Find where the given text appears and provide that cell's center as (X, Y) coordinate. 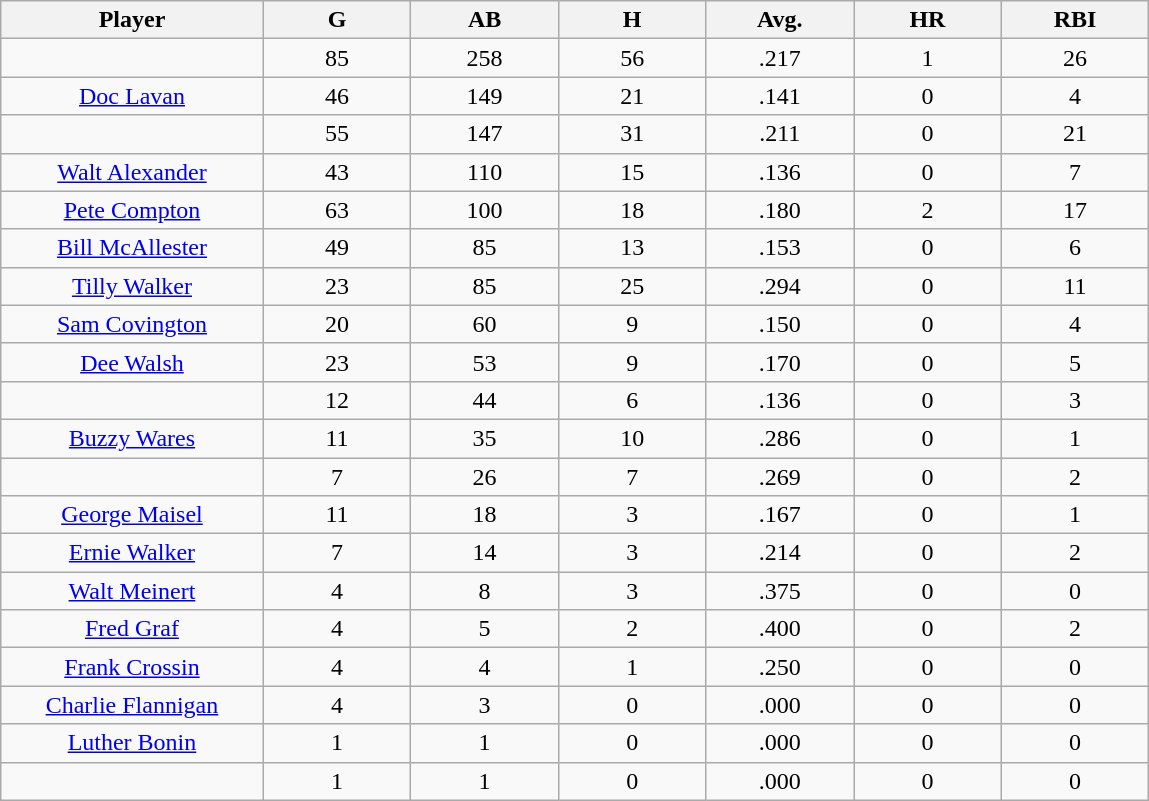
AB (485, 20)
149 (485, 96)
H (632, 20)
258 (485, 58)
Doc Lavan (132, 96)
.214 (780, 553)
Sam Covington (132, 324)
.153 (780, 248)
.400 (780, 629)
RBI (1075, 20)
Luther Bonin (132, 743)
Dee Walsh (132, 362)
43 (337, 172)
Charlie Flannigan (132, 705)
Walt Meinert (132, 591)
.211 (780, 134)
HR (928, 20)
.250 (780, 667)
31 (632, 134)
20 (337, 324)
Pete Compton (132, 210)
100 (485, 210)
60 (485, 324)
46 (337, 96)
25 (632, 286)
53 (485, 362)
35 (485, 438)
63 (337, 210)
.217 (780, 58)
G (337, 20)
.170 (780, 362)
.294 (780, 286)
Buzzy Wares (132, 438)
.167 (780, 515)
.286 (780, 438)
147 (485, 134)
Avg. (780, 20)
14 (485, 553)
.150 (780, 324)
Frank Crossin (132, 667)
55 (337, 134)
.180 (780, 210)
Walt Alexander (132, 172)
Fred Graf (132, 629)
.141 (780, 96)
Ernie Walker (132, 553)
.375 (780, 591)
13 (632, 248)
.269 (780, 477)
17 (1075, 210)
110 (485, 172)
8 (485, 591)
Bill McAllester (132, 248)
George Maisel (132, 515)
49 (337, 248)
Tilly Walker (132, 286)
56 (632, 58)
44 (485, 400)
Player (132, 20)
12 (337, 400)
10 (632, 438)
15 (632, 172)
